Provide the [X, Y] coordinate of the cell's center where the given text is located.  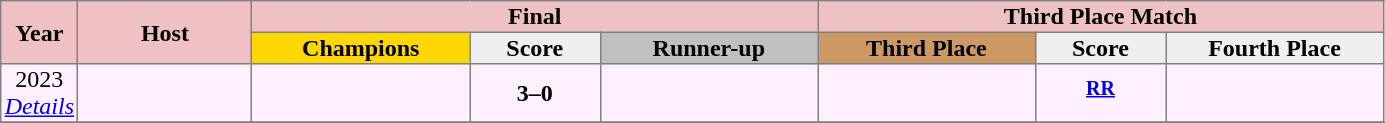
Final [535, 17]
3–0 [536, 93]
Host [165, 32]
RR [1100, 93]
Champions [361, 48]
Fourth Place [1275, 48]
Third Place [927, 48]
Year [40, 32]
2023Details [40, 93]
Third Place Match [1101, 17]
Runner-up [709, 48]
